Provide the [X, Y] coordinate of the cell's center where the given text is located.  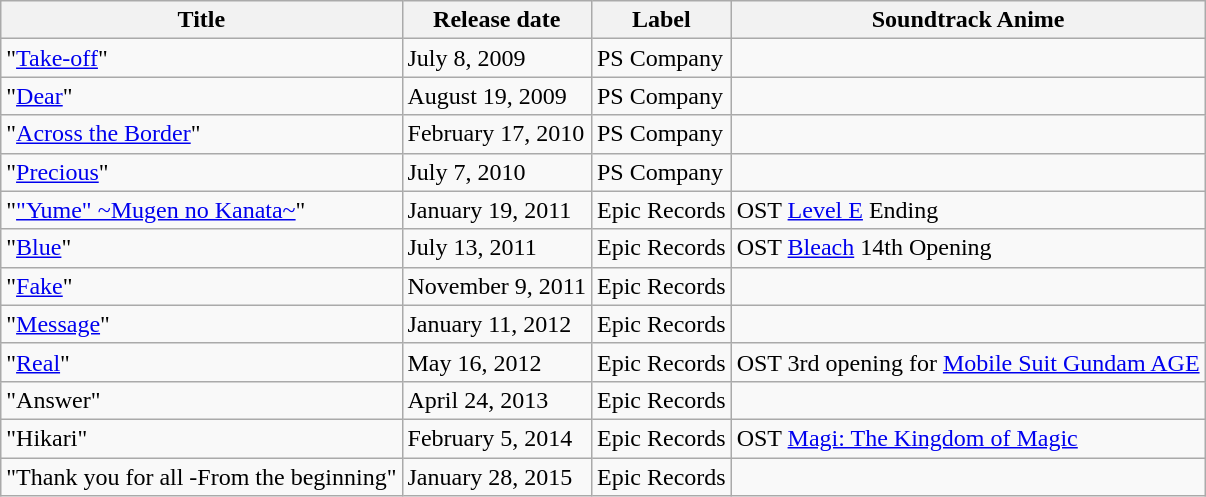
"Hikari" [202, 438]
April 24, 2013 [496, 400]
Release date [496, 20]
May 16, 2012 [496, 362]
"Blue" [202, 248]
OST Bleach 14th Opening [968, 248]
"Thank you for all -From the beginning" [202, 477]
"Across the Border" [202, 134]
August 19, 2009 [496, 96]
January 19, 2011 [496, 210]
January 11, 2012 [496, 324]
OST Level E Ending [968, 210]
February 17, 2010 [496, 134]
November 9, 2011 [496, 286]
Soundtrack Anime [968, 20]
"Answer" [202, 400]
"Real" [202, 362]
"Dear" [202, 96]
"Fake" [202, 286]
OST Magi: The Kingdom of Magic [968, 438]
OST 3rd opening for Mobile Suit Gundam AGE [968, 362]
"Take-off" [202, 58]
January 28, 2015 [496, 477]
Label [661, 20]
Title [202, 20]
""Yume" ~Mugen no Kanata~" [202, 210]
July 8, 2009 [496, 58]
"Message" [202, 324]
July 13, 2011 [496, 248]
February 5, 2014 [496, 438]
"Precious" [202, 172]
July 7, 2010 [496, 172]
